Pinpoint the cell where the given text exists, returning its [X, Y] midpoint coordinate. 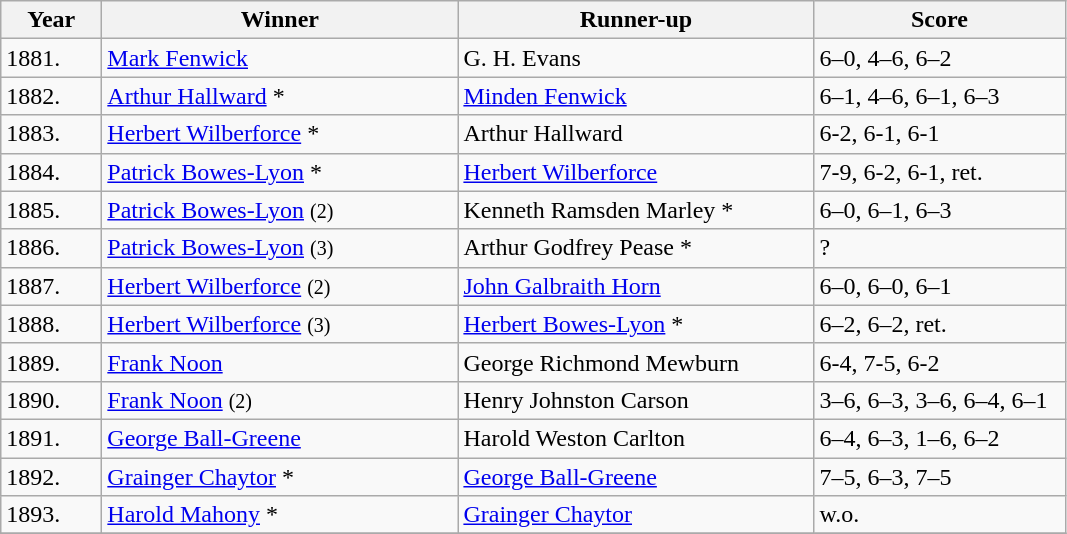
G. H. Evans [636, 58]
Herbert Wilberforce (2) [280, 286]
1885. [52, 210]
Runner-up [636, 20]
George Richmond Mewburn [636, 362]
1886. [52, 248]
1881. [52, 58]
Frank Noon [280, 362]
Arthur Hallward * [280, 96]
1888. [52, 324]
7–5, 6–3, 7–5 [940, 477]
1887. [52, 286]
Score [940, 20]
Henry Johnston Carson [636, 400]
Grainger Chaytor * [280, 477]
1889. [52, 362]
6–1, 4–6, 6–1, 6–3 [940, 96]
1884. [52, 172]
Herbert Wilberforce [636, 172]
Patrick Bowes-Lyon (3) [280, 248]
Minden Fenwick [636, 96]
Patrick Bowes-Lyon (2) [280, 210]
Winner [280, 20]
6–0, 6–1, 6–3 [940, 210]
Grainger Chaytor [636, 515]
6-2, 6-1, 6-1 [940, 134]
1892. [52, 477]
6–0, 4–6, 6–2 [940, 58]
Herbert Wilberforce (3) [280, 324]
1890. [52, 400]
Patrick Bowes-Lyon * [280, 172]
6–2, 6–2, ret. [940, 324]
Year [52, 20]
1882. [52, 96]
Harold Mahony * [280, 515]
John Galbraith Horn [636, 286]
3–6, 6–3, 3–6, 6–4, 6–1 [940, 400]
Arthur Godfrey Pease * [636, 248]
6–4, 6–3, 1–6, 6–2 [940, 438]
1891. [52, 438]
? [940, 248]
Kenneth Ramsden Marley * [636, 210]
7-9, 6-2, 6-1, ret. [940, 172]
6-4, 7-5, 6-2 [940, 362]
Harold Weston Carlton [636, 438]
1883. [52, 134]
Mark Fenwick [280, 58]
w.o. [940, 515]
Herbert Wilberforce * [280, 134]
6–0, 6–0, 6–1 [940, 286]
Frank Noon (2) [280, 400]
1893. [52, 515]
Herbert Bowes-Lyon * [636, 324]
Arthur Hallward [636, 134]
